Capture the cell that displays the provided text and extract its (x, y) central coordinate. 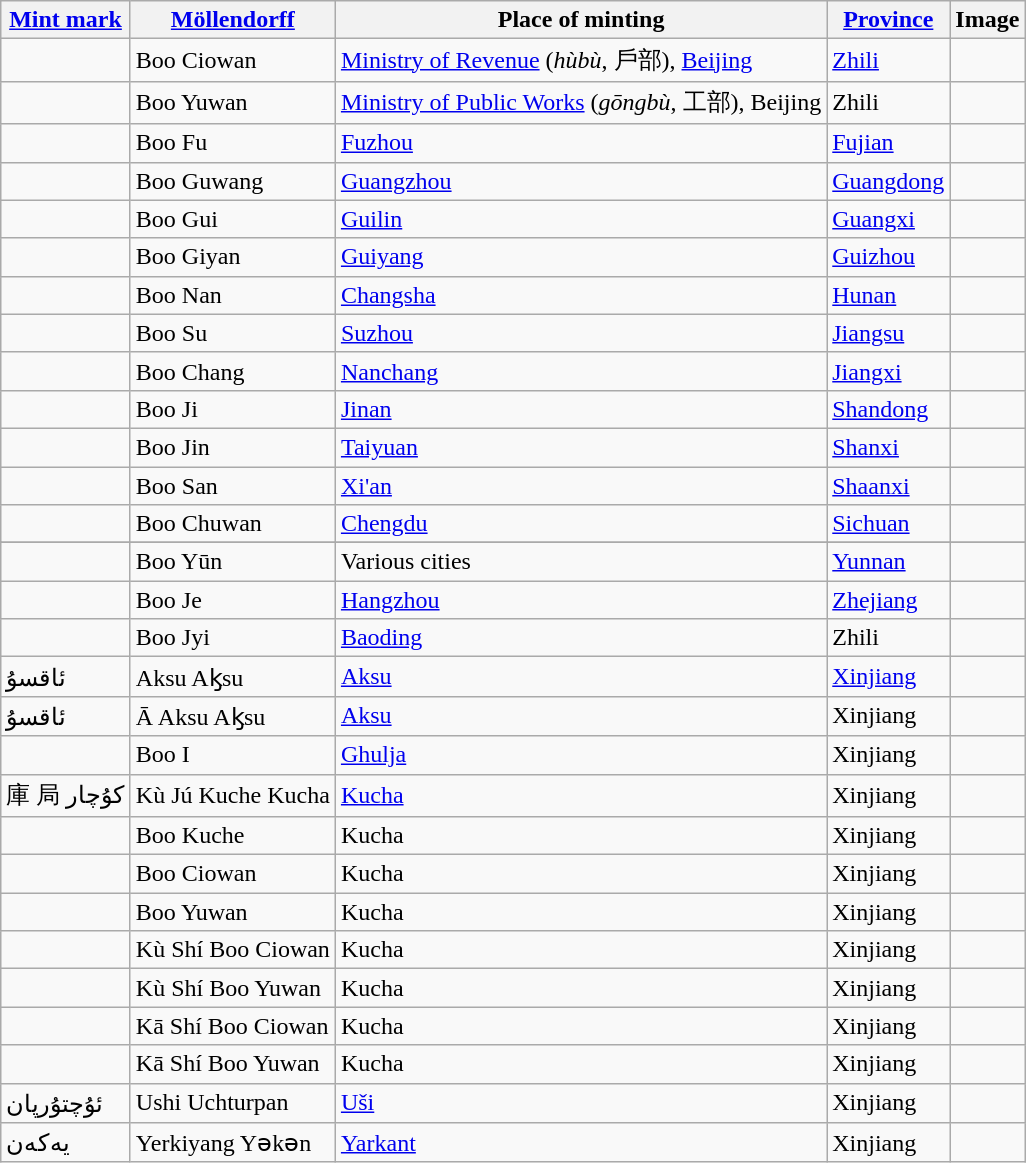
Boo Chuwan (232, 524)
Zhejiang (888, 600)
Guangxi (888, 219)
Ghulja (580, 755)
Ministry of Public Works (gōngbù, 工部), Beijing (580, 102)
Ushi Uchturpan (232, 1103)
Guizhou (888, 257)
Möllendorff (232, 20)
Hangzhou (580, 600)
Boo Fu (232, 143)
Guilin (580, 219)
Boo Je (232, 600)
Image (988, 20)
Jiangsu (888, 333)
Shanxi (888, 447)
Boo Guwang (232, 181)
Changsha (580, 295)
Taiyuan (580, 447)
Nanchang (580, 371)
Boo Giyan (232, 257)
Place of minting (580, 20)
Mint mark (66, 20)
Kā Shí Boo Yuwan (232, 1064)
Yunnan (888, 562)
Xi'an (580, 485)
Boo Gui (232, 219)
Boo Yūn (232, 562)
Fujian (888, 143)
Suzhou (580, 333)
Shaanxi (888, 485)
Boo Su (232, 333)
Kù Jú Kuche Kucha (232, 796)
يەكەن (66, 1143)
Boo Ji (232, 409)
Province (888, 20)
Kā Shí Boo Ciowan (232, 1026)
Boo Chang (232, 371)
Guangdong (888, 181)
Ā Aksu Ak̡su (232, 716)
Boo Jyi (232, 638)
ئۇچتۇرپان (66, 1103)
Fuzhou (580, 143)
Various cities (580, 562)
庫 局 كۇچار (66, 796)
Kù Shí Boo Yuwan (232, 988)
Hunan (888, 295)
Shandong (888, 409)
Baoding (580, 638)
Guangzhou (580, 181)
Boo Kuche (232, 836)
Uši (580, 1103)
Boo Jin (232, 447)
Yarkant (580, 1143)
Boo I (232, 755)
Boo San (232, 485)
Kù Shí Boo Ciowan (232, 950)
Jiangxi (888, 371)
Sichuan (888, 524)
Boo Nan (232, 295)
Aksu Ak̡su (232, 677)
Jinan (580, 409)
Yerkiyang Yəkən (232, 1143)
Guiyang (580, 257)
Chengdu (580, 524)
Ministry of Revenue (hùbù, 戶部), Beijing (580, 60)
